Find where the given text appears and provide that cell's center as (X, Y) coordinate. 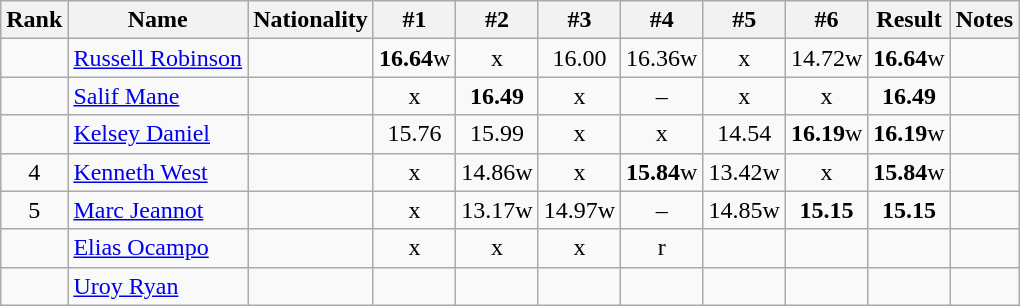
14.85w (744, 210)
Result (909, 20)
15.99 (497, 134)
14.97w (579, 210)
Kelsey Daniel (158, 134)
Salif Mane (158, 96)
4 (34, 172)
16.00 (579, 58)
15.76 (414, 134)
14.72w (826, 58)
16.36w (662, 58)
Uroy Ryan (158, 286)
Elias Ocampo (158, 248)
#4 (662, 20)
5 (34, 210)
Kenneth West (158, 172)
14.54 (744, 134)
Marc Jeannot (158, 210)
Notes (984, 20)
r (662, 248)
#3 (579, 20)
#1 (414, 20)
Nationality (311, 20)
Name (158, 20)
Russell Robinson (158, 58)
#6 (826, 20)
13.42w (744, 172)
Rank (34, 20)
#5 (744, 20)
13.17w (497, 210)
#2 (497, 20)
14.86w (497, 172)
